Return the (x, y) coordinate for the center point of the cell that contains the specified text.  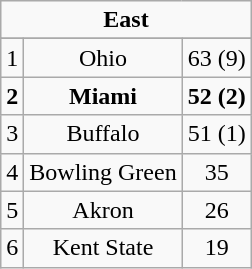
Ohio (103, 58)
6 (12, 248)
East (126, 20)
51 (1) (216, 134)
Akron (103, 210)
Miami (103, 96)
Buffalo (103, 134)
63 (9) (216, 58)
Bowling Green (103, 172)
3 (12, 134)
2 (12, 96)
52 (2) (216, 96)
4 (12, 172)
26 (216, 210)
35 (216, 172)
19 (216, 248)
1 (12, 58)
Kent State (103, 248)
5 (12, 210)
